Identify which cell holds the provided text, then report its [X, Y] central coordinate. 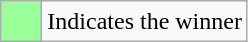
Indicates the winner [145, 22]
